For the text-containing cell, return its midpoint in [x, y] coordinate format. 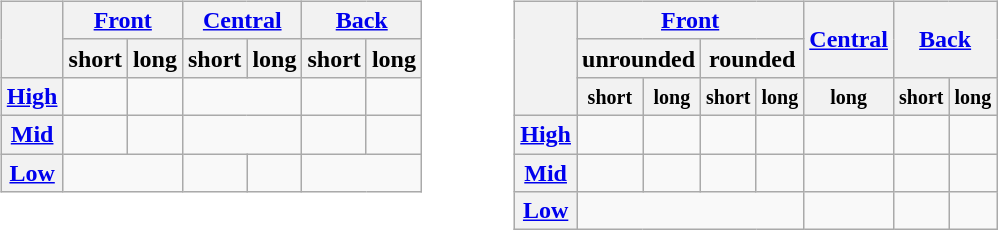
unrounded [638, 58]
rounded [752, 58]
